Determine the (X, Y) coordinate at the center of the cell enclosing the given text.  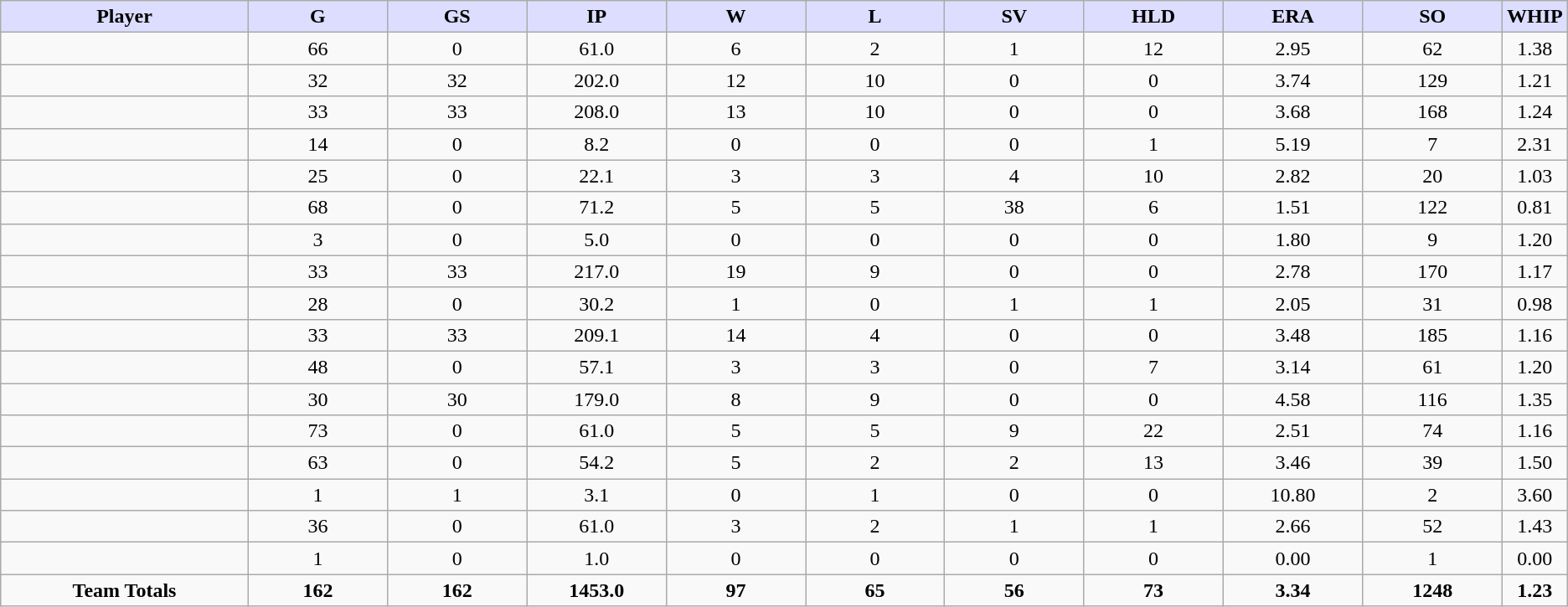
66 (317, 49)
2.66 (1293, 527)
52 (1432, 527)
65 (875, 590)
209.1 (596, 335)
1453.0 (596, 590)
0.81 (1534, 208)
30.2 (596, 303)
122 (1432, 208)
168 (1432, 112)
1.51 (1293, 208)
3.60 (1534, 495)
3.68 (1293, 112)
0.98 (1534, 303)
62 (1432, 49)
SO (1432, 17)
202.0 (596, 80)
SV (1014, 17)
HLD (1154, 17)
3.34 (1293, 590)
1.21 (1534, 80)
39 (1432, 463)
3.48 (1293, 335)
3.1 (596, 495)
129 (1432, 80)
3.74 (1293, 80)
185 (1432, 335)
20 (1432, 176)
3.46 (1293, 463)
38 (1014, 208)
61 (1432, 367)
ERA (1293, 17)
1.80 (1293, 239)
3.14 (1293, 367)
57.1 (596, 367)
8.2 (596, 144)
1.03 (1534, 176)
71.2 (596, 208)
1248 (1432, 590)
48 (317, 367)
W (736, 17)
2.05 (1293, 303)
74 (1432, 431)
1.0 (596, 558)
1.17 (1534, 271)
22 (1154, 431)
Team Totals (125, 590)
68 (317, 208)
217.0 (596, 271)
L (875, 17)
1.43 (1534, 527)
19 (736, 271)
179.0 (596, 399)
5.0 (596, 239)
2.82 (1293, 176)
25 (317, 176)
5.19 (1293, 144)
97 (736, 590)
54.2 (596, 463)
2.51 (1293, 431)
116 (1432, 399)
1.24 (1534, 112)
1.38 (1534, 49)
Player (125, 17)
63 (317, 463)
31 (1432, 303)
GS (457, 17)
G (317, 17)
1.50 (1534, 463)
36 (317, 527)
2.95 (1293, 49)
IP (596, 17)
28 (317, 303)
10.80 (1293, 495)
1.23 (1534, 590)
1.35 (1534, 399)
WHIP (1534, 17)
22.1 (596, 176)
4.58 (1293, 399)
8 (736, 399)
56 (1014, 590)
208.0 (596, 112)
2.31 (1534, 144)
2.78 (1293, 271)
170 (1432, 271)
